Pinpoint the cell where the given text exists, returning its [X, Y] midpoint coordinate. 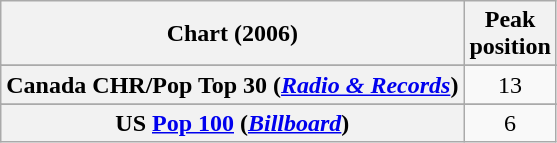
Chart (2006) [232, 34]
US Pop 100 (Billboard) [232, 123]
Peakposition [510, 34]
Canada CHR/Pop Top 30 (Radio & Records) [232, 85]
13 [510, 85]
6 [510, 123]
